Search for the cell housing the specified text and yield its (x, y) center coordinate. 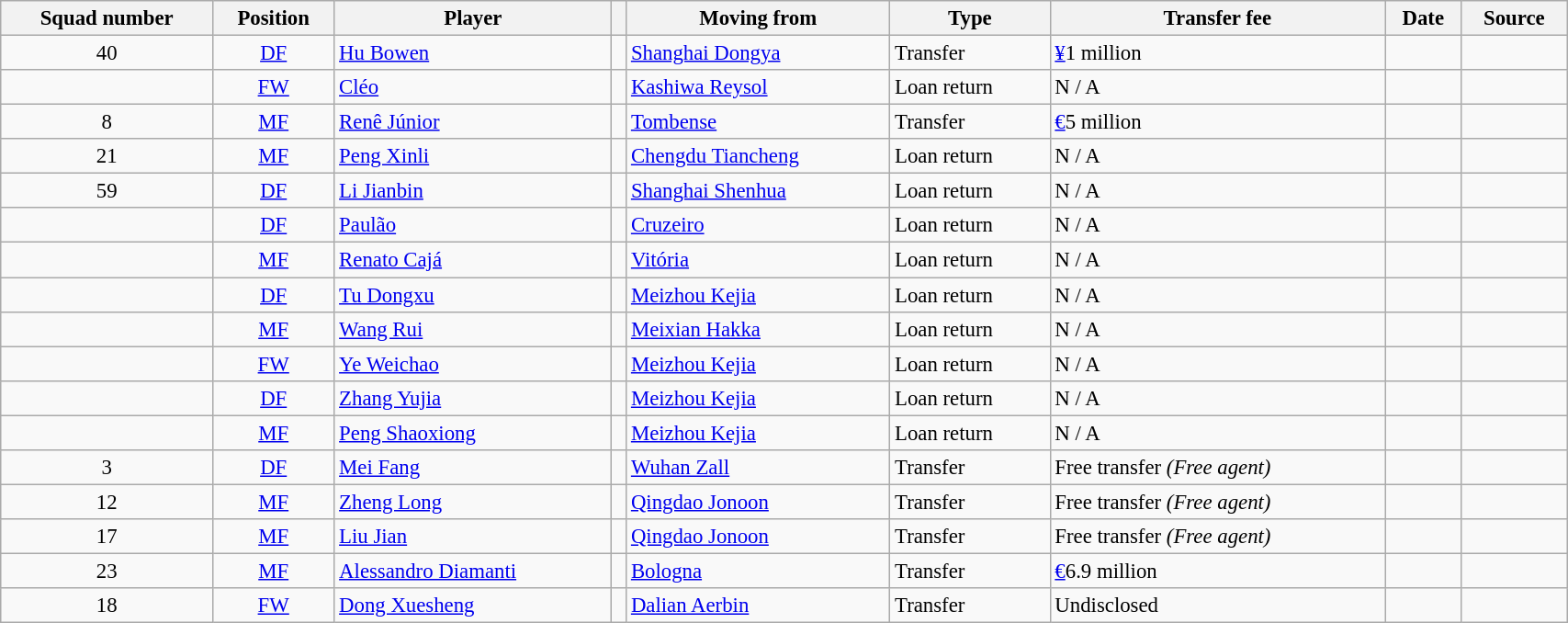
Ye Weichao (473, 364)
Moving from (759, 18)
Chengdu Tiancheng (759, 156)
Player (473, 18)
Dalian Aerbin (759, 606)
Zhang Yujia (473, 398)
18 (107, 606)
¥1 million (1218, 53)
Renato Cajá (473, 260)
21 (107, 156)
Alessandro Diamanti (473, 571)
Paulão (473, 225)
Vitória (759, 260)
Peng Shaoxiong (473, 433)
Renê Júnior (473, 122)
Tombense (759, 122)
Bologna (759, 571)
Cruzeiro (759, 225)
23 (107, 571)
Kashiwa Reysol (759, 87)
Hu Bowen (473, 53)
Peng Xinli (473, 156)
12 (107, 502)
Position (274, 18)
Tu Dongxu (473, 295)
Shanghai Shenhua (759, 191)
Liu Jian (473, 537)
Mei Fang (473, 468)
Undisclosed (1218, 606)
3 (107, 468)
Wang Rui (473, 329)
59 (107, 191)
Squad number (107, 18)
€5 million (1218, 122)
€6.9 million (1218, 571)
Li Jianbin (473, 191)
Zheng Long (473, 502)
40 (107, 53)
Type (970, 18)
Dong Xuesheng (473, 606)
Shanghai Dongya (759, 53)
8 (107, 122)
Cléo (473, 87)
Source (1514, 18)
Meixian Hakka (759, 329)
Date (1424, 18)
17 (107, 537)
Wuhan Zall (759, 468)
Transfer fee (1218, 18)
